Return the (X, Y) coordinate for the center point of the cell that contains the specified text.  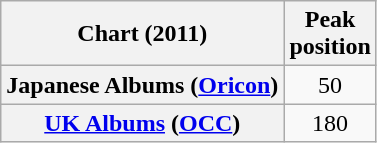
Japanese Albums (Oricon) (142, 85)
Peakposition (330, 34)
50 (330, 85)
Chart (2011) (142, 34)
UK Albums (OCC) (142, 123)
180 (330, 123)
